Provide the [X, Y] coordinate of the cell's center where the given text is located.  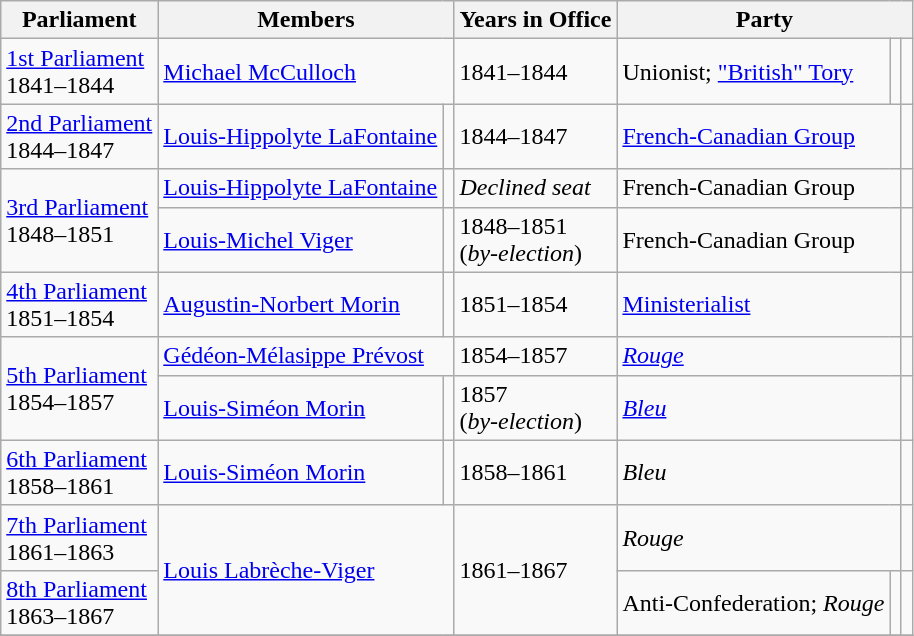
8th Parliament 1863–1867 [80, 602]
Louis Labrèche-Viger [306, 570]
Declined seat [536, 188]
Anti-Confederation; Rouge [754, 602]
Ministerialist [759, 304]
7th Parliament 1861–1863 [80, 538]
Unionist; "British" Tory [754, 72]
1858–1861 [536, 472]
2nd Parliament1844–1847 [80, 136]
Parliament [80, 20]
6th Parliament 1858–1861 [80, 472]
Augustin-Norbert Morin [300, 304]
1st Parliament1841–1844 [80, 72]
1841–1844 [536, 72]
Party [764, 20]
5th Parliament 1854–1857 [80, 388]
Gédéon-Mélasippe Prévost [306, 356]
1851–1854 [536, 304]
1854–1857 [536, 356]
Louis-Michel Viger [300, 240]
1861–1867 [536, 570]
Michael McCulloch [306, 72]
Members [306, 20]
4th Parliament 1851–1854 [80, 304]
3rd Parliament1848–1851 [80, 220]
1857 (by-election) [536, 408]
1844–1847 [536, 136]
1848–1851 (by-election) [536, 240]
Years in Office [536, 20]
